Detect which cell encompasses the target text, then output its [X, Y] center coordinate. 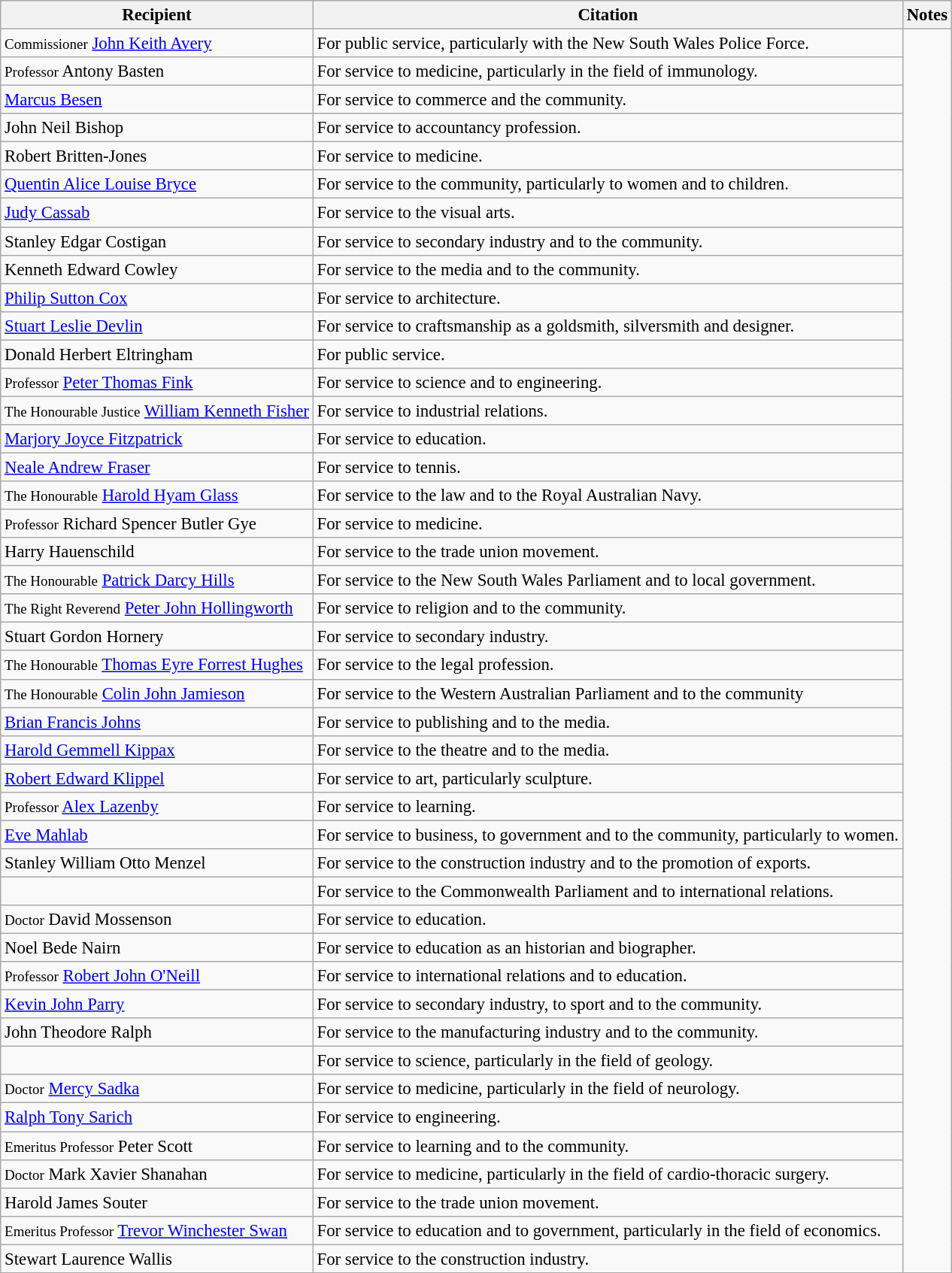
For service to secondary industry and to the community. [608, 241]
Recipient [156, 15]
Philip Sutton Cox [156, 298]
Donald Herbert Eltringham [156, 354]
Judy Cassab [156, 213]
For service to the law and to the Royal Australian Navy. [608, 496]
Doctor Mercy Sadka [156, 1090]
For service to tennis. [608, 467]
For service to education and to government, particularly in the field of economics. [608, 1230]
Noel Bede Nairn [156, 948]
For service to commerce and the community. [608, 100]
For service to craftsmanship as a goldsmith, silversmith and designer. [608, 326]
For service to the media and to the community. [608, 269]
The Right Reverend Peter John Hollingworth [156, 608]
John Theodore Ralph [156, 1032]
Kevin John Parry [156, 1005]
Robert Britten-Jones [156, 156]
Doctor Mark Xavier Shanahan [156, 1174]
Notes [926, 15]
Eve Mahlab [156, 835]
The Honourable Colin John Jamieson [156, 693]
Stuart Leslie Devlin [156, 326]
Marjory Joyce Fitzpatrick [156, 439]
For service to the visual arts. [608, 213]
For service to industrial relations. [608, 411]
Emeritus Professor Peter Scott [156, 1146]
Doctor David Mossenson [156, 920]
For service to business, to government and to the community, particularly to women. [608, 835]
Professor Robert John O'Neill [156, 976]
Commissioner John Keith Avery [156, 44]
For service to medicine, particularly in the field of immunology. [608, 71]
Harold Gemmell Kippax [156, 750]
Stewart Laurence Wallis [156, 1259]
For service to medicine, particularly in the field of neurology. [608, 1090]
For service to learning. [608, 807]
The Honourable Thomas Eyre Forrest Hughes [156, 665]
For public service. [608, 354]
For service to the construction industry and to the promotion of exports. [608, 863]
For service to science and to engineering. [608, 383]
Brian Francis Johns [156, 722]
Stanley Edgar Costigan [156, 241]
Professor Alex Lazenby [156, 807]
The Honourable Justice William Kenneth Fisher [156, 411]
For service to art, particularly sculpture. [608, 778]
For service to the construction industry. [608, 1259]
For service to learning and to the community. [608, 1146]
For service to science, particularly in the field of geology. [608, 1061]
Harry Hauenschild [156, 552]
For service to accountancy profession. [608, 128]
Kenneth Edward Cowley [156, 269]
For service to secondary industry. [608, 637]
Quentin Alice Louise Bryce [156, 184]
For service to the legal profession. [608, 665]
For service to the New South Wales Parliament and to local government. [608, 580]
For service to the theatre and to the media. [608, 750]
For service to the manufacturing industry and to the community. [608, 1032]
For service to publishing and to the media. [608, 722]
Citation [608, 15]
John Neil Bishop [156, 128]
The Honourable Patrick Darcy Hills [156, 580]
For service to the Commonwealth Parliament and to international relations. [608, 891]
For service to education as an historian and biographer. [608, 948]
For service to the Western Australian Parliament and to the community [608, 693]
Marcus Besen [156, 100]
Professor Antony Basten [156, 71]
For service to engineering. [608, 1117]
The Honourable Harold Hyam Glass [156, 496]
For service to international relations and to education. [608, 976]
For service to secondary industry, to sport and to the community. [608, 1005]
Professor Richard Spencer Butler Gye [156, 524]
For service to religion and to the community. [608, 608]
Ralph Tony Sarich [156, 1117]
Stuart Gordon Hornery [156, 637]
For service to medicine, particularly in the field of cardio-thoracic surgery. [608, 1174]
Neale Andrew Fraser [156, 467]
Professor Peter Thomas Fink [156, 383]
Emeritus Professor Trevor Winchester Swan [156, 1230]
Stanley William Otto Menzel [156, 863]
Harold James Souter [156, 1202]
Robert Edward Klippel [156, 778]
For service to the community, particularly to women and to children. [608, 184]
For public service, particularly with the New South Wales Police Force. [608, 44]
For service to architecture. [608, 298]
